Determine the [x, y] coordinate at the center of the cell enclosing the given text.  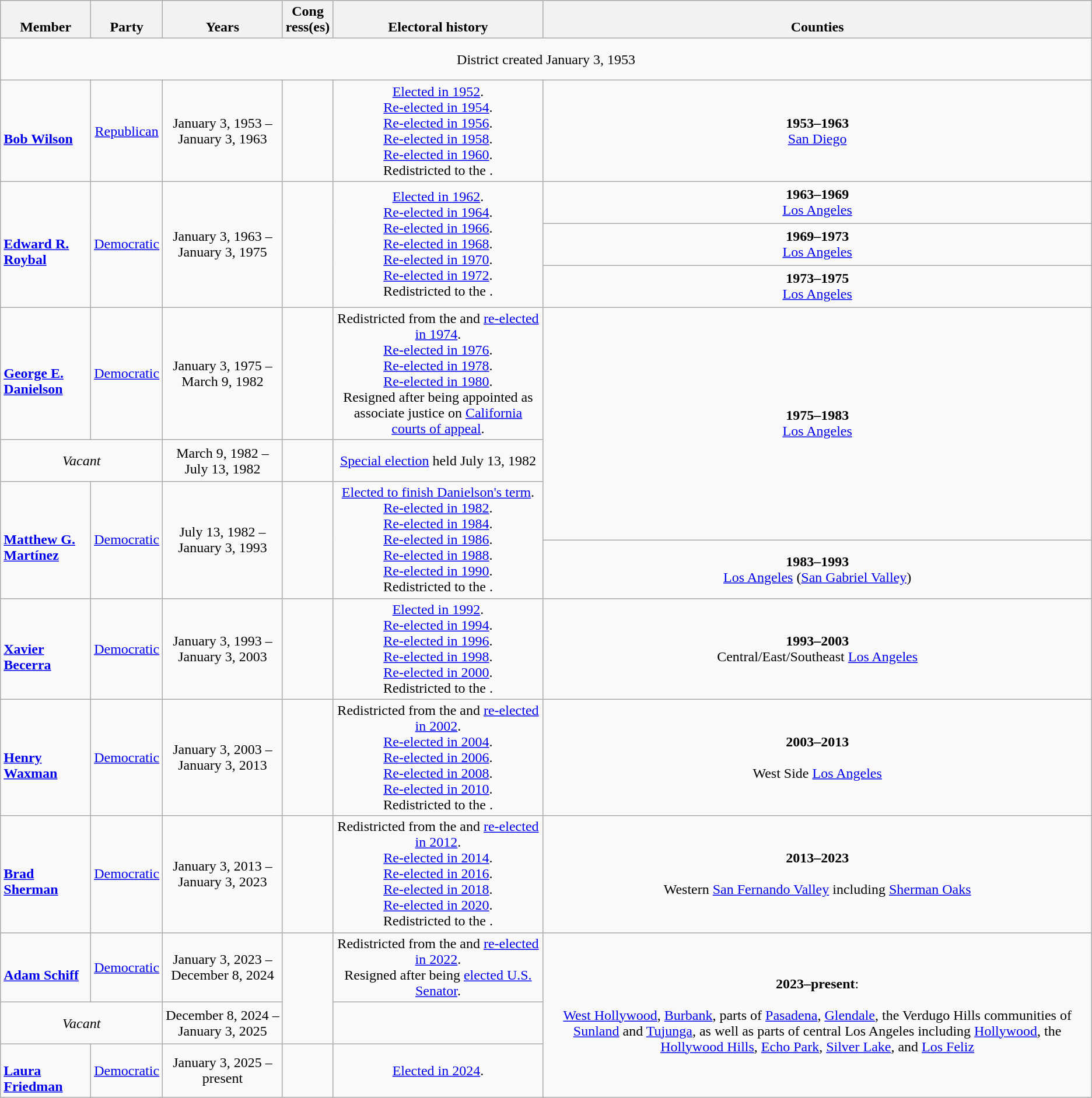
January 3, 1975 –March 9, 1982 [223, 373]
Party [127, 20]
Counties [817, 20]
January 3, 2025 –present [223, 1071]
Edward R. Roybal [45, 244]
1983–1993Los Angeles (San Gabriel Valley) [817, 569]
Member [45, 20]
January 3, 1993 –January 3, 2003 [223, 648]
Adam Schiff [45, 967]
Republican [127, 131]
Henry Waxman [45, 757]
Years [223, 20]
Brad Sherman [45, 874]
January 3, 1963 –January 3, 1975 [223, 244]
Elected in 2024. [438, 1071]
Redistricted from the and re-elected in 2022.Resigned after being elected U.S. Senator. [438, 967]
2003–2013West Side Los Angeles [817, 757]
January 3, 2013 –January 3, 2023 [223, 874]
1973–1975Los Angeles [817, 286]
December 8, 2024 –January 3, 2025 [223, 1023]
Congress(es) [308, 20]
January 3, 1953 –January 3, 1963 [223, 131]
July 13, 1982 –January 3, 1993 [223, 540]
Xavier Becerra [45, 648]
Electoral history [438, 20]
January 3, 2003 –January 3, 2013 [223, 757]
Elected in 1992.Re-elected in 1994.Re-elected in 1996.Re-elected in 1998.Re-elected in 2000.Redistricted to the . [438, 648]
District created January 3, 1953 [546, 59]
Redistricted from the and re-elected in 2012.Re-elected in 2014.Re-elected in 2016.Re-elected in 2018.Re-elected in 2020.Redistricted to the . [438, 874]
Laura Friedman [45, 1071]
Elected in 1952. Re-elected in 1954.Re-elected in 1956.Re-elected in 1958.Re-elected in 1960.Redistricted to the . [438, 131]
Special election held July 13, 1982 [438, 461]
2013–2023Western San Fernando Valley including Sherman Oaks [817, 874]
Redistricted from the and re-elected in 2002.Re-elected in 2004.Re-elected in 2006.Re-elected in 2008.Re-elected in 2010.Redistricted to the . [438, 757]
1969–1973Los Angeles [817, 244]
1963–1969Los Angeles [817, 202]
1975–1983Los Angeles [817, 423]
Matthew G. Martínez [45, 540]
Elected in 1962. Re-elected in 1964.Re-elected in 1966.Re-elected in 1968.Re-elected in 1970.Re-elected in 1972.Redistricted to the . [438, 244]
Bob Wilson [45, 131]
January 3, 2023 – December 8, 2024 [223, 967]
1953–1963San Diego [817, 131]
George E. Danielson [45, 373]
March 9, 1982 –July 13, 1982 [223, 461]
1993–2003 Central/East/Southeast Los Angeles [817, 648]
